Capture the cell that displays the provided text and extract its (x, y) central coordinate. 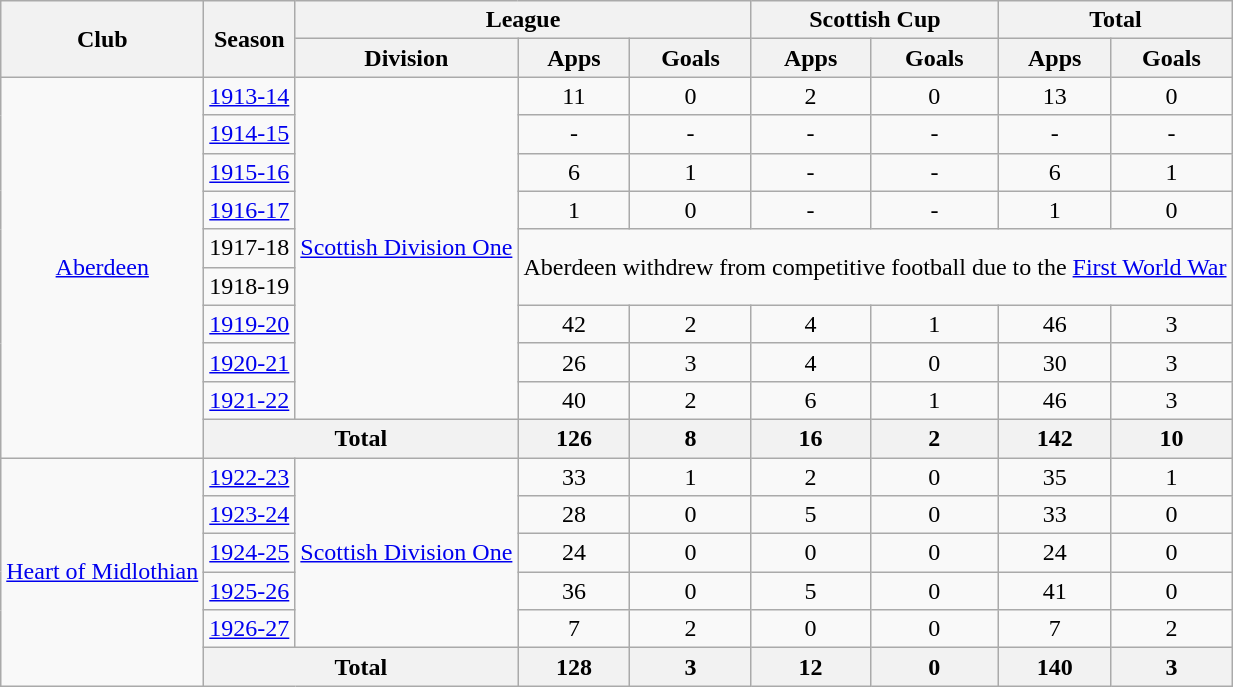
11 (574, 96)
1914-15 (250, 134)
1926-27 (250, 629)
Aberdeen withdrew from competitive football due to the First World War (875, 267)
1925-26 (250, 591)
36 (574, 591)
41 (1055, 591)
8 (690, 438)
26 (574, 362)
42 (574, 324)
Club (102, 39)
Scottish Cup (875, 20)
13 (1055, 96)
1917-18 (250, 248)
1916-17 (250, 210)
Aberdeen (102, 268)
1924-25 (250, 553)
1913-14 (250, 96)
1919-20 (250, 324)
Division (406, 58)
1920-21 (250, 362)
40 (574, 400)
1923-24 (250, 515)
140 (1055, 667)
128 (574, 667)
1918-19 (250, 286)
10 (1172, 438)
16 (810, 438)
League (523, 20)
Heart of Midlothian (102, 572)
35 (1055, 477)
28 (574, 515)
30 (1055, 362)
1921-22 (250, 400)
126 (574, 438)
1922-23 (250, 477)
142 (1055, 438)
12 (810, 667)
1915-16 (250, 172)
Season (250, 39)
